For the text-containing cell, return its midpoint in [X, Y] coordinate format. 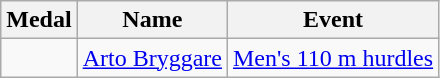
Men's 110 m hurdles [332, 58]
Event [332, 20]
Arto Bryggare [152, 58]
Medal [39, 20]
Name [152, 20]
